Search for the cell housing the specified text and yield its (x, y) center coordinate. 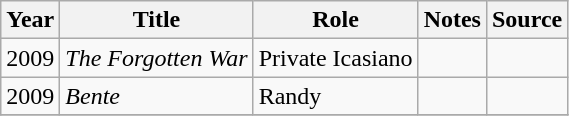
Source (526, 20)
Role (336, 20)
Randy (336, 96)
The Forgotten War (156, 58)
Year (30, 20)
Title (156, 20)
Bente (156, 96)
Private Icasiano (336, 58)
Notes (452, 20)
